Find where the given text appears and provide that cell's center as (X, Y) coordinate. 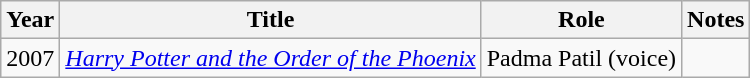
Notes (716, 20)
Harry Potter and the Order of the Phoenix (270, 58)
Role (581, 20)
2007 (30, 58)
Title (270, 20)
Year (30, 20)
Padma Patil (voice) (581, 58)
